Pinpoint the cell where the given text exists, returning its (x, y) midpoint coordinate. 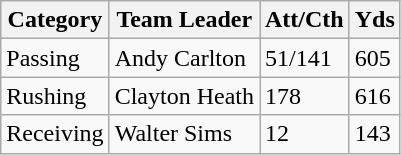
Andy Carlton (184, 58)
616 (374, 96)
Team Leader (184, 20)
Att/Cth (305, 20)
178 (305, 96)
12 (305, 134)
Receiving (55, 134)
Category (55, 20)
Yds (374, 20)
605 (374, 58)
51/141 (305, 58)
Walter Sims (184, 134)
143 (374, 134)
Rushing (55, 96)
Passing (55, 58)
Clayton Heath (184, 96)
